Detect which cell encompasses the target text, then output its [x, y] center coordinate. 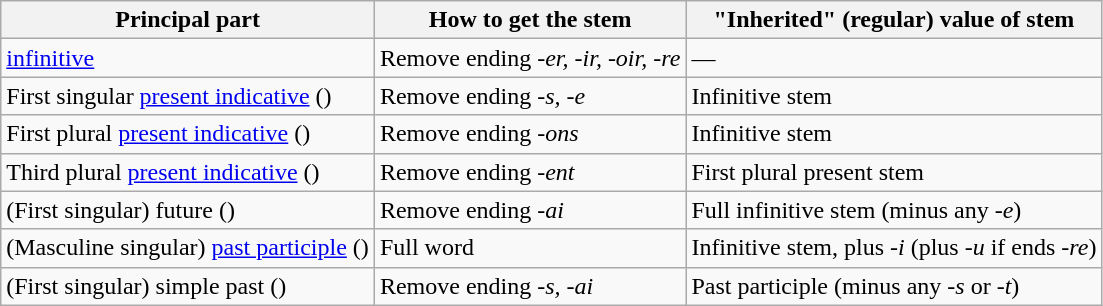
Third plural present indicative () [188, 172]
Full word [530, 248]
(Masculine singular) past participle () [188, 248]
Full infinitive stem (minus any -e) [894, 210]
First plural present indicative () [188, 134]
First singular present indicative () [188, 96]
Remove ending -er, -ir, -oir, -re [530, 58]
How to get the stem [530, 20]
Remove ending -ai [530, 210]
— [894, 58]
Remove ending -s, -e [530, 96]
Remove ending -ons [530, 134]
First plural present stem [894, 172]
Remove ending -ent [530, 172]
Principal part [188, 20]
Remove ending -s, -ai [530, 286]
(First singular) simple past () [188, 286]
(First singular) future () [188, 210]
Past participle (minus any -s or -t) [894, 286]
"Inherited" (regular) value of stem [894, 20]
Infinitive stem, plus -i (plus -u if ends -re) [894, 248]
infinitive [188, 58]
